Capture the cell that displays the provided text and extract its [x, y] central coordinate. 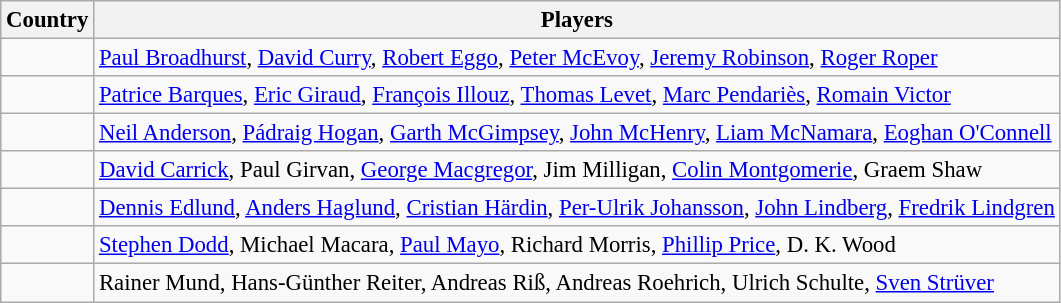
Players [577, 20]
Country [48, 20]
Dennis Edlund, Anders Haglund, Cristian Härdin, Per-Ulrik Johansson, John Lindberg, Fredrik Lindgren [577, 208]
Neil Anderson, Pádraig Hogan, Garth McGimpsey, John McHenry, Liam McNamara, Eoghan O'Connell [577, 133]
Paul Broadhurst, David Curry, Robert Eggo, Peter McEvoy, Jeremy Robinson, Roger Roper [577, 58]
Patrice Barques, Eric Giraud, François Illouz, Thomas Levet, Marc Pendariès, Romain Victor [577, 95]
Rainer Mund, Hans-Günther Reiter, Andreas Riß, Andreas Roehrich, Ulrich Schulte, Sven Strüver [577, 283]
David Carrick, Paul Girvan, George Macgregor, Jim Milligan, Colin Montgomerie, Graem Shaw [577, 170]
Stephen Dodd, Michael Macara, Paul Mayo, Richard Morris, Phillip Price, D. K. Wood [577, 245]
